Extract the [X, Y] coordinate from the center of the cell holding the provided text.  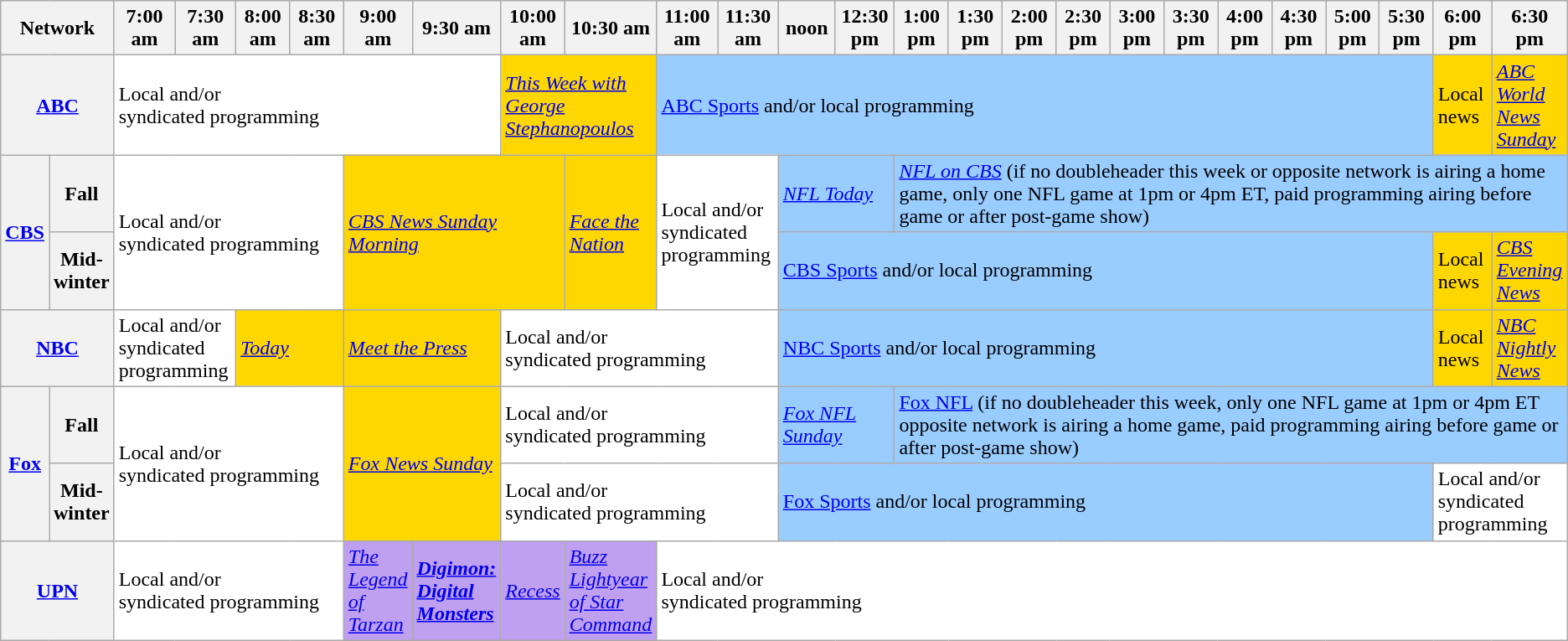
UPN [57, 590]
Fox News Sunday [422, 463]
5:30 pm [1406, 28]
1:30 pm [975, 28]
5:00 pm [1353, 28]
4:00 pm [1245, 28]
Face the Nation [611, 232]
8:00 am [263, 28]
Fox Sports and/or local programming [1106, 502]
2:30 pm [1083, 28]
8:30 am [317, 28]
NBC Sports and/or local programming [1106, 348]
6:30 pm [1529, 28]
noon [807, 28]
9:00 am [378, 28]
4:30 pm [1298, 28]
Fox [25, 463]
3:00 pm [1137, 28]
CBS News Sunday Morning [454, 232]
Today [290, 348]
Buzz Lightyear of Star Command [611, 590]
Recess [533, 590]
The Legend of Tarzan [378, 590]
10:30 am [611, 28]
CBS [25, 232]
NBC [57, 348]
Digimon: Digital Monsters [456, 590]
CBS Evening News [1529, 271]
7:30 am [206, 28]
2:00 pm [1029, 28]
CBS Sports and/or local programming [1106, 271]
This Week with George Stephanopoulos [579, 106]
NBC Nightly News [1529, 348]
NFL Today [836, 194]
11:00 am [687, 28]
11:30 am [749, 28]
Meet the Press [422, 348]
3:30 pm [1191, 28]
12:30 pm [864, 28]
ABC [57, 106]
ABC Sports and/or local programming [1045, 106]
7:00 am [144, 28]
6:00 pm [1462, 28]
1:00 pm [921, 28]
ABC World News Sunday [1529, 106]
Fox NFL Sunday [836, 425]
Network [57, 28]
10:00 am [533, 28]
9:30 am [456, 28]
